Provide the [X, Y] coordinate of the cell's center where the given text is located.  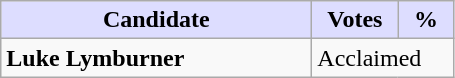
Luke Lymburner [156, 58]
Candidate [156, 20]
% [426, 20]
Acclaimed [383, 58]
Votes [355, 20]
